Capture the cell that displays the provided text and extract its [X, Y] central coordinate. 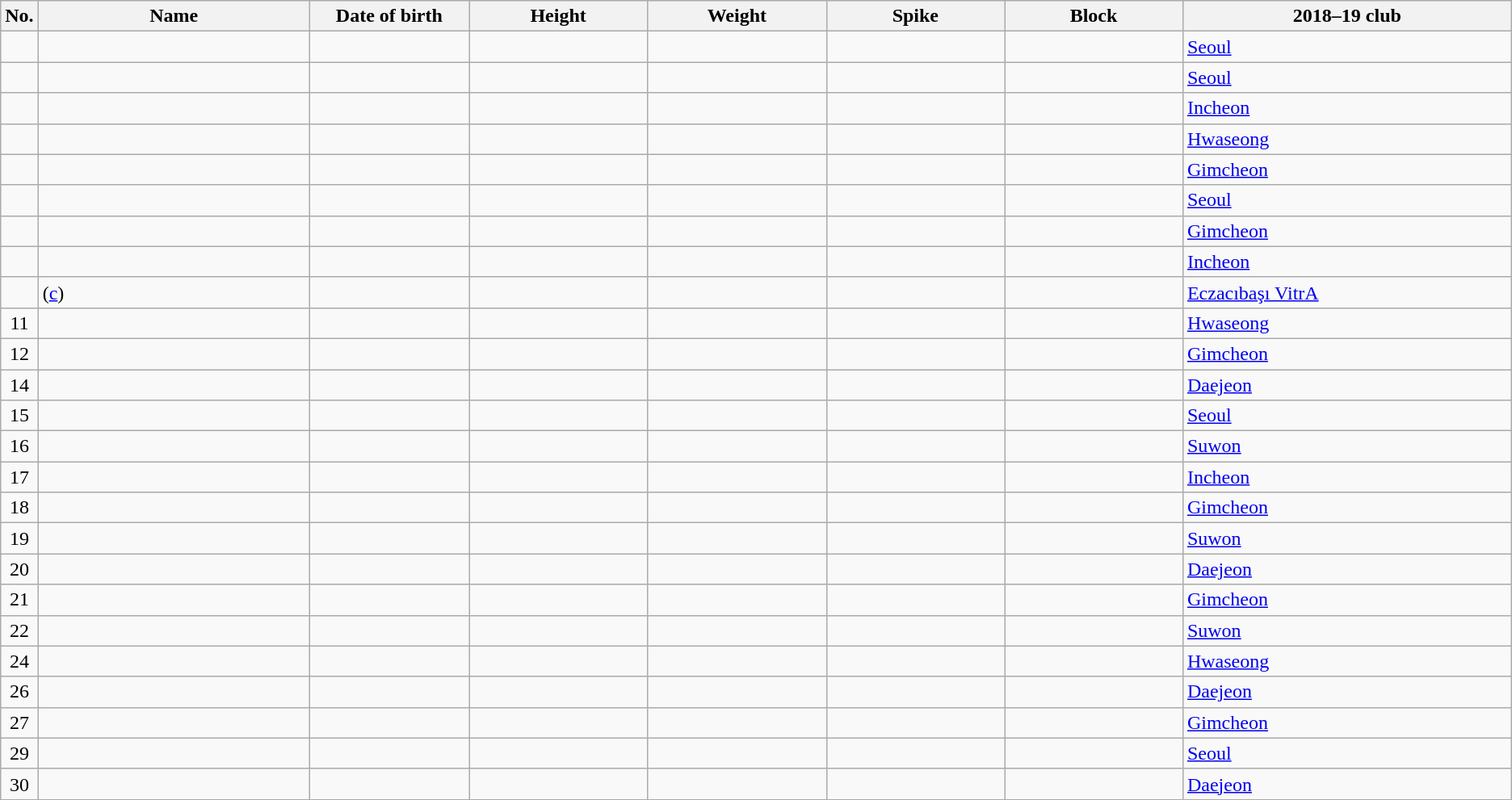
Weight [737, 16]
20 [19, 569]
27 [19, 723]
Name [174, 16]
15 [19, 416]
(c) [174, 292]
12 [19, 354]
Height [559, 16]
2018–19 club [1347, 16]
18 [19, 508]
19 [19, 538]
16 [19, 446]
17 [19, 477]
21 [19, 600]
24 [19, 661]
Eczacıbaşı VitrA [1347, 292]
26 [19, 692]
29 [19, 753]
No. [19, 16]
22 [19, 630]
Spike [916, 16]
14 [19, 385]
Block [1094, 16]
30 [19, 784]
11 [19, 323]
Date of birth [389, 16]
